Return the (X, Y) coordinate for the center point of the cell that contains the specified text.  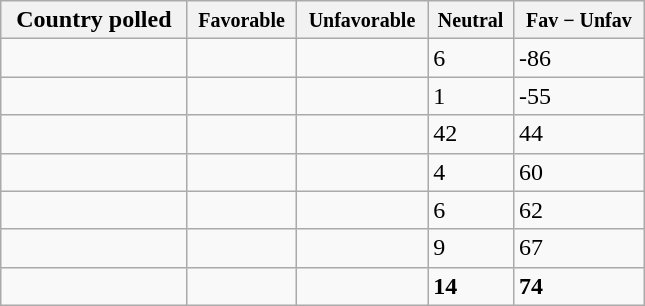
Neutral (471, 20)
Favorable (242, 20)
Country polled (94, 20)
14 (471, 286)
44 (578, 134)
Fav − Unfav (578, 20)
Unfavorable (362, 20)
-55 (578, 96)
1 (471, 96)
9 (471, 248)
-86 (578, 58)
42 (471, 134)
60 (578, 172)
4 (471, 172)
62 (578, 210)
74 (578, 286)
67 (578, 248)
